Find where the given text appears and provide that cell's center as [x, y] coordinate. 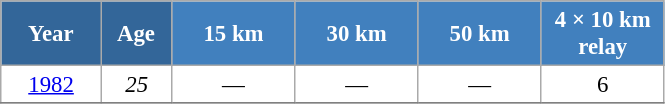
Year [52, 34]
Age [136, 34]
15 km [234, 34]
30 km [356, 34]
4 × 10 km relay [602, 34]
25 [136, 85]
6 [602, 85]
50 km [480, 34]
1982 [52, 85]
